Output the [X, Y] coordinate of the center of the cell containing the given text.  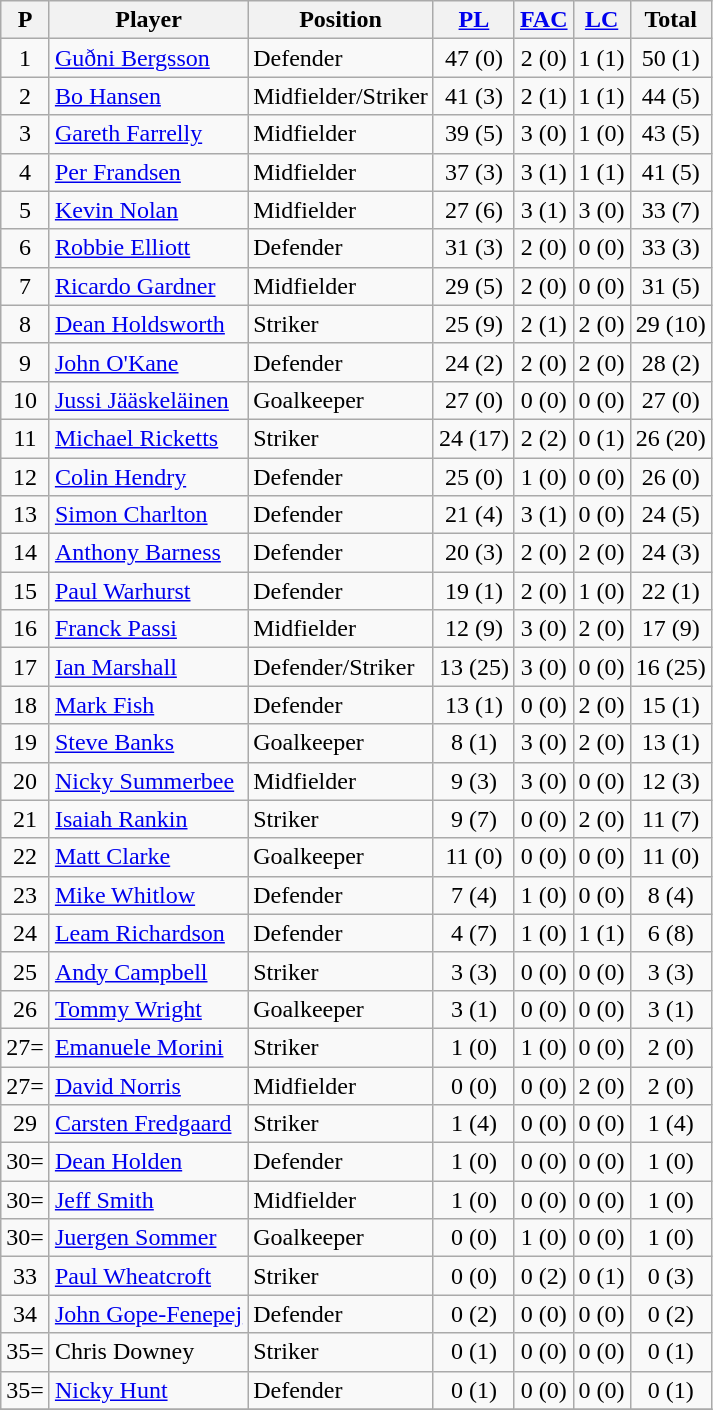
21 [26, 819]
8 (1) [474, 743]
Matt Clarke [148, 857]
Juergen Sommer [148, 1238]
19 (1) [474, 591]
16 [26, 629]
13 [26, 515]
24 (3) [670, 553]
Midfielder/Striker [341, 96]
Anthony Barness [148, 553]
8 [26, 324]
27 (6) [474, 210]
25 (9) [474, 324]
Franck Passi [148, 629]
11 (7) [670, 819]
Ian Marshall [148, 667]
28 (2) [670, 362]
11 [26, 438]
9 (3) [474, 781]
Leam Richardson [148, 933]
Michael Ricketts [148, 438]
18 [26, 705]
Steve Banks [148, 743]
2 [26, 96]
6 [26, 248]
44 (5) [670, 96]
33 (3) [670, 248]
Isaiah Rankin [148, 819]
Position [341, 20]
3 [26, 134]
Jeff Smith [148, 1200]
12 (9) [474, 629]
24 (2) [474, 362]
23 [26, 895]
34 [26, 1314]
Tommy Wright [148, 1009]
29 (5) [474, 286]
Guðni Bergsson [148, 58]
Paul Wheatcroft [148, 1276]
P [26, 20]
33 (7) [670, 210]
Kevin Nolan [148, 210]
7 [26, 286]
2 (2) [544, 438]
Gareth Farrelly [148, 134]
9 (7) [474, 819]
26 [26, 1009]
20 [26, 781]
0 (3) [670, 1276]
Player [148, 20]
29 [26, 1124]
24 (17) [474, 438]
29 (10) [670, 324]
22 (1) [670, 591]
7 (4) [474, 895]
Andy Campbell [148, 971]
47 (0) [474, 58]
21 (4) [474, 515]
FAC [544, 20]
Mark Fish [148, 705]
25 (0) [474, 477]
24 [26, 933]
50 (1) [670, 58]
Ricardo Gardner [148, 286]
6 (8) [670, 933]
20 (3) [474, 553]
Jussi Jääskeläinen [148, 400]
Chris Downey [148, 1352]
Simon Charlton [148, 515]
Mike Whitlow [148, 895]
13 (25) [474, 667]
14 [26, 553]
Dean Holdsworth [148, 324]
4 [26, 172]
24 (5) [670, 515]
Colin Hendry [148, 477]
16 (25) [670, 667]
Carsten Fredgaard [148, 1124]
41 (3) [474, 96]
4 (7) [474, 933]
15 (1) [670, 705]
John O'Kane [148, 362]
12 (3) [670, 781]
Robbie Elliott [148, 248]
33 [26, 1276]
37 (3) [474, 172]
26 (0) [670, 477]
15 [26, 591]
41 (5) [670, 172]
22 [26, 857]
39 (5) [474, 134]
12 [26, 477]
19 [26, 743]
31 (5) [670, 286]
1 [26, 58]
Emanuele Morini [148, 1047]
Bo Hansen [148, 96]
Per Frandsen [148, 172]
John Gope-Fenepej [148, 1314]
17 [26, 667]
43 (5) [670, 134]
25 [26, 971]
26 (20) [670, 438]
Total [670, 20]
PL [474, 20]
Dean Holden [148, 1162]
Paul Warhurst [148, 591]
David Norris [148, 1085]
Nicky Hunt [148, 1390]
Defender/Striker [341, 667]
9 [26, 362]
5 [26, 210]
10 [26, 400]
Nicky Summerbee [148, 781]
LC [602, 20]
17 (9) [670, 629]
8 (4) [670, 895]
31 (3) [474, 248]
